Pinpoint the cell where the given text exists, returning its [x, y] midpoint coordinate. 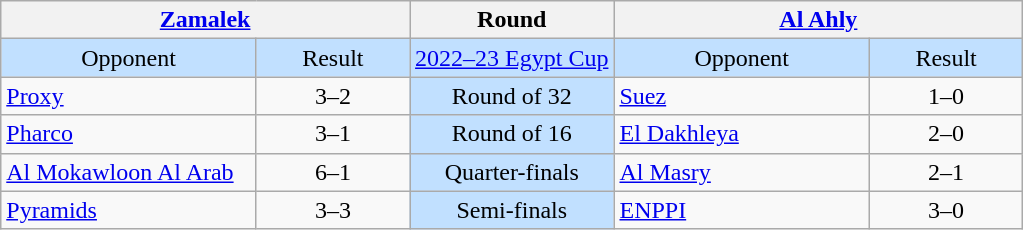
Round [512, 20]
2–0 [946, 134]
3–3 [332, 210]
Al Mokawloon Al Arab [128, 172]
Pharco [128, 134]
2022–23 Egypt Cup [512, 58]
Quarter-finals [512, 172]
2–1 [946, 172]
3–2 [332, 96]
1–0 [946, 96]
Proxy [128, 96]
3–0 [946, 210]
6–1 [332, 172]
Al Ahly [818, 20]
Round of 16 [512, 134]
ENPPI [742, 210]
Zamalek [206, 20]
Suez [742, 96]
Pyramids [128, 210]
Semi-finals [512, 210]
Al Masry [742, 172]
3–1 [332, 134]
El Dakhleya [742, 134]
Round of 32 [512, 96]
